Locate the cell with the specified text and output its [X, Y] center coordinate. 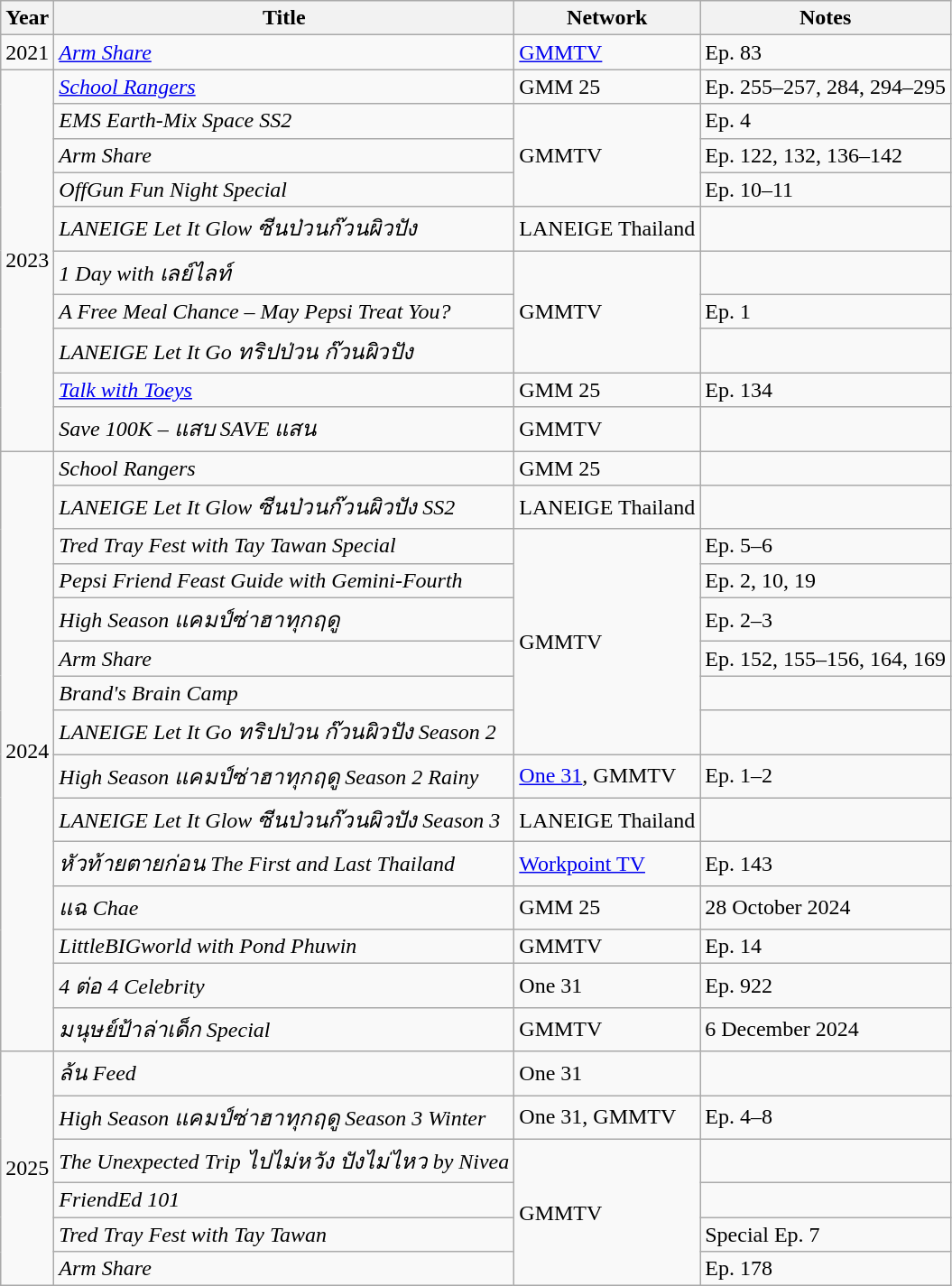
The Unexpected Trip ไปไม่หวัง ปังไม่ไหว by Nivea [284, 1161]
Tred Tray Fest with Tay Tawan Special [284, 546]
Pepsi Friend Feast Guide with Gemini-Fourth [284, 580]
Ep. 143 [826, 865]
LANEIGE Let It Go ทริปป่วน ก๊วนผิวปัง [284, 350]
Ep. 4 [826, 121]
Ep. 122, 132, 136–142 [826, 155]
Workpoint TV [607, 865]
Tred Tray Fest with Tay Tawan [284, 1235]
Ep. 4–8 [826, 1117]
Ep. 922 [826, 985]
Ep. 2–3 [826, 619]
Ep. 14 [826, 947]
LittleBIGworld with Pond Phuwin [284, 947]
Ep. 134 [826, 390]
Special Ep. 7 [826, 1235]
Title [284, 18]
แฉ Chae [284, 908]
FriendEd 101 [284, 1200]
LANEIGE Let It Glow ซีนป่วนก๊วนผิวปัง [284, 229]
High Season แคมป์ซ่าฮาทุกฤดู Season 2 Rainy [284, 776]
LANEIGE Let It Glow ซีนป่วนก๊วนผิวปัง SS2 [284, 507]
OffGun Fun Night Special [284, 190]
2021 [27, 52]
EMS Earth-Mix Space SS2 [284, 121]
Ep. 1 [826, 311]
28 October 2024 [826, 908]
High Season แคมป์ซ่าฮาทุกฤดู Season 3 Winter [284, 1117]
Network [607, 18]
Ep. 83 [826, 52]
Ep. 1–2 [826, 776]
6 December 2024 [826, 1029]
Ep. 152, 155–156, 164, 169 [826, 659]
LANEIGE Let It Go ทริปป่วน ก๊วนผิวปัง Season 2 [284, 733]
หัวท้ายตายก่อน The First and Last Thailand [284, 865]
2023 [27, 260]
Ep. 5–6 [826, 546]
1 Day with เลย์ไลท์ [284, 273]
A Free Meal Chance – May Pepsi Treat You? [284, 311]
มนุษย์ป้าล่าเด็ก Special [284, 1029]
Year [27, 18]
2024 [27, 751]
Ep. 2, 10, 19 [826, 580]
Ep. 10–11 [826, 190]
Brand's Brain Camp [284, 693]
Save 100K – แสบ SAVE แสน [284, 430]
Ep. 178 [826, 1269]
Talk with Toeys [284, 390]
2025 [27, 1169]
Ep. 255–257, 284, 294–295 [826, 87]
High Season แคมป์ซ่าฮาทุกฤดู [284, 619]
Notes [826, 18]
LANEIGE Let It Glow ซีนป่วนก๊วนผิวปัง Season 3 [284, 819]
4 ต่อ 4 Celebrity [284, 985]
ล้น Feed [284, 1074]
